Scan for the cell matching the given text and deliver its (x, y) coordinate at center. 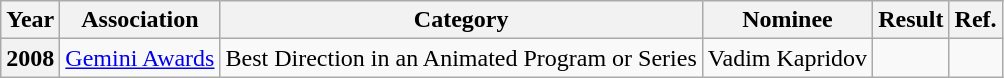
Gemini Awards (140, 58)
Ref. (976, 20)
2008 (30, 58)
Association (140, 20)
Result (911, 20)
Nominee (787, 20)
Category (461, 20)
Best Direction in an Animated Program or Series (461, 58)
Vadim Kapridov (787, 58)
Year (30, 20)
